Output the [X, Y] coordinate of the center of the cell containing the given text.  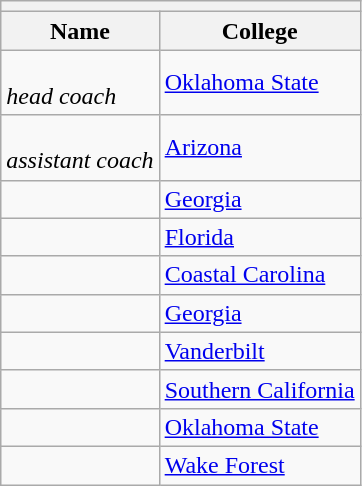
College [260, 31]
Arizona [260, 148]
head coach [80, 82]
assistant coach [80, 148]
Southern California [260, 389]
Florida [260, 237]
Coastal Carolina [260, 275]
Wake Forest [260, 465]
Name [80, 31]
Vanderbilt [260, 351]
